Return [x, y] of the center of cell containing provided text 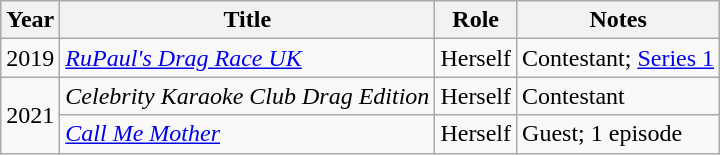
Year [30, 20]
Guest; 1 episode [618, 134]
Call Me Mother [248, 134]
RuPaul's Drag Race UK [248, 58]
2021 [30, 115]
Celebrity Karaoke Club Drag Edition [248, 96]
Contestant [618, 96]
2019 [30, 58]
Notes [618, 20]
Role [476, 20]
Contestant; Series 1 [618, 58]
Title [248, 20]
